For the text-containing cell, return its midpoint in (X, Y) coordinate format. 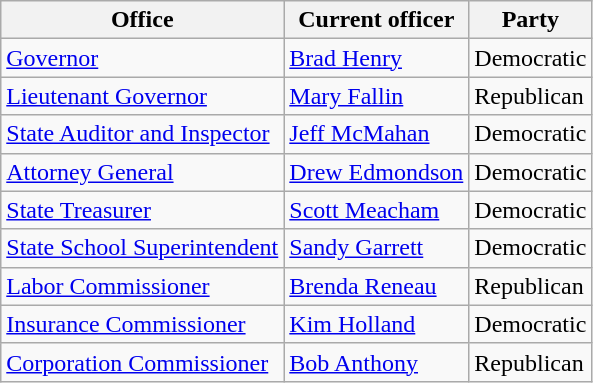
Corporation Commissioner (142, 362)
Scott Meacham (376, 210)
Attorney General (142, 172)
Governor (142, 58)
Jeff McMahan (376, 134)
Sandy Garrett (376, 248)
Brad Henry (376, 58)
Mary Fallin (376, 96)
Insurance Commissioner (142, 324)
State Auditor and Inspector (142, 134)
Party (530, 20)
Drew Edmondson (376, 172)
Office (142, 20)
State School Superintendent (142, 248)
Brenda Reneau (376, 286)
State Treasurer (142, 210)
Current officer (376, 20)
Labor Commissioner (142, 286)
Bob Anthony (376, 362)
Lieutenant Governor (142, 96)
Kim Holland (376, 324)
